Detect which cell encompasses the target text, then output its [x, y] center coordinate. 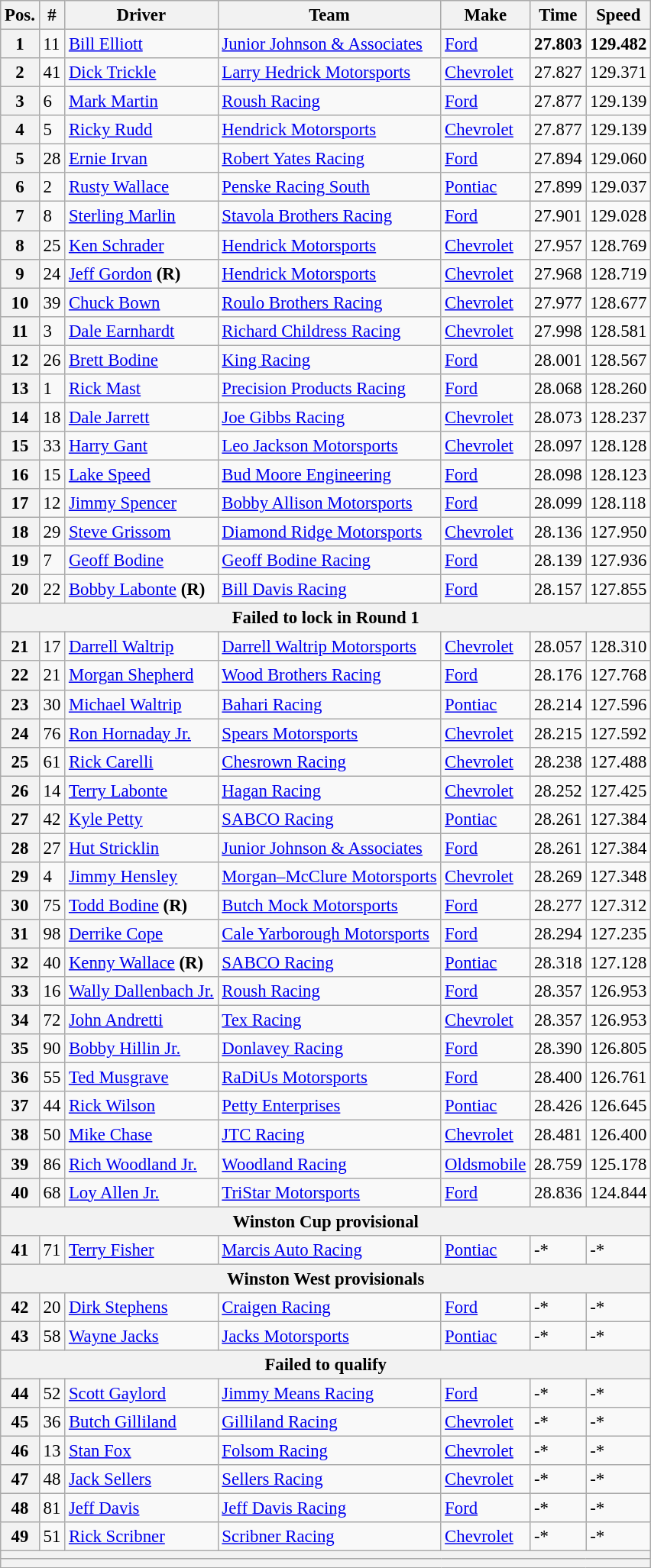
128.769 [619, 245]
27.957 [558, 245]
46 [20, 1451]
RaDiUs Motorsports [329, 1078]
Hagan Racing [329, 790]
Hut Stricklin [141, 848]
128.581 [619, 331]
King Racing [329, 360]
28.214 [558, 704]
Loy Allen Jr. [141, 1192]
Tex Racing [329, 1020]
90 [52, 1049]
Diamond Ridge Motorsports [329, 532]
Dale Jarrett [141, 417]
28.057 [558, 647]
127.312 [619, 905]
Terry Fisher [141, 1250]
Leo Jackson Motorsports [329, 446]
124.844 [619, 1192]
Bill Elliott [141, 44]
81 [52, 1508]
Kenny Wallace (R) [141, 963]
Jack Sellers [141, 1479]
27.901 [558, 216]
Ernie Irvan [141, 159]
28.073 [558, 417]
Terry Labonte [141, 790]
49 [20, 1537]
128.677 [619, 302]
129.482 [619, 44]
28.136 [558, 532]
19 [20, 561]
Jimmy Means Racing [329, 1393]
28.157 [558, 590]
Bobby Allison Motorsports [329, 503]
127.592 [619, 733]
129.037 [619, 187]
129.028 [619, 216]
Time [558, 15]
28.098 [558, 474]
72 [52, 1020]
126.400 [619, 1135]
28.294 [558, 934]
Morgan Shepherd [141, 676]
28.176 [558, 676]
Wayne Jacks [141, 1336]
127.855 [619, 590]
Cale Yarborough Motorsports [329, 934]
Folsom Racing [329, 1451]
75 [52, 905]
Brett Bodine [141, 360]
28.099 [558, 503]
Scribner Racing [329, 1537]
Team [329, 15]
127.235 [619, 934]
Dale Earnhardt [141, 331]
28.252 [558, 790]
Jimmy Hensley [141, 877]
28.097 [558, 446]
28.400 [558, 1078]
28.215 [558, 733]
Geoff Bodine [141, 561]
28.277 [558, 905]
Richard Childress Racing [329, 331]
126.805 [619, 1049]
JTC Racing [329, 1135]
Failed to qualify [325, 1365]
Rich Woodland Jr. [141, 1164]
23 [20, 704]
Petty Enterprises [329, 1107]
Bobby Labonte (R) [141, 590]
32 [20, 963]
127.768 [619, 676]
127.488 [619, 761]
Joe Gibbs Racing [329, 417]
Butch Gilliland [141, 1422]
128.310 [619, 647]
Bud Moore Engineering [329, 474]
129.371 [619, 73]
Precision Products Racing [329, 389]
Bobby Hillin Jr. [141, 1049]
Sellers Racing [329, 1479]
28.390 [558, 1049]
28.759 [558, 1164]
Ricky Rudd [141, 130]
27.998 [558, 331]
127.596 [619, 704]
37 [20, 1107]
Rick Mast [141, 389]
126.645 [619, 1107]
Chuck Bown [141, 302]
126.761 [619, 1078]
127.936 [619, 561]
27.968 [558, 273]
51 [52, 1537]
58 [52, 1336]
76 [52, 733]
# [52, 15]
Oldsmobile [486, 1164]
27.899 [558, 187]
28.318 [558, 963]
125.178 [619, 1164]
128.237 [619, 417]
Michael Waltrip [141, 704]
Rick Scribner [141, 1537]
Butch Mock Motorsports [329, 905]
98 [52, 934]
61 [52, 761]
Craigen Racing [329, 1308]
TriStar Motorsports [329, 1192]
Stavola Brothers Racing [329, 216]
Jimmy Spencer [141, 503]
129.060 [619, 159]
Mark Martin [141, 102]
Steve Grissom [141, 532]
Rick Wilson [141, 1107]
128.118 [619, 503]
Darrell Waltrip [141, 647]
45 [20, 1422]
128.719 [619, 273]
Bahari Racing [329, 704]
Lake Speed [141, 474]
9 [20, 273]
Penske Racing South [329, 187]
Ron Hornaday Jr. [141, 733]
27.803 [558, 44]
128.123 [619, 474]
Jeff Davis [141, 1508]
John Andretti [141, 1020]
50 [52, 1135]
Darrell Waltrip Motorsports [329, 647]
128.128 [619, 446]
Woodland Racing [329, 1164]
128.260 [619, 389]
Dick Trickle [141, 73]
127.425 [619, 790]
Sterling Marlin [141, 216]
Geoff Bodine Racing [329, 561]
127.950 [619, 532]
Gilliland Racing [329, 1422]
Mike Chase [141, 1135]
28.139 [558, 561]
Harry Gant [141, 446]
27.894 [558, 159]
68 [52, 1192]
28.426 [558, 1107]
Derrike Cope [141, 934]
Donlavey Racing [329, 1049]
28.836 [558, 1192]
43 [20, 1336]
27.977 [558, 302]
Ted Musgrave [141, 1078]
Larry Hedrick Motorsports [329, 73]
Bill Davis Racing [329, 590]
28.269 [558, 877]
Dirk Stephens [141, 1308]
34 [20, 1020]
47 [20, 1479]
Marcis Auto Racing [329, 1250]
Morgan–McClure Motorsports [329, 877]
Spears Motorsports [329, 733]
Winston Cup provisional [325, 1221]
28.238 [558, 761]
Jacks Motorsports [329, 1336]
Chesrown Racing [329, 761]
Roulo Brothers Racing [329, 302]
127.128 [619, 963]
Speed [619, 15]
28.001 [558, 360]
Kyle Petty [141, 820]
Winston West provisionals [325, 1279]
Jeff Gordon (R) [141, 273]
Rusty Wallace [141, 187]
Pos. [20, 15]
Robert Yates Racing [329, 159]
35 [20, 1049]
Jeff Davis Racing [329, 1508]
Todd Bodine (R) [141, 905]
55 [52, 1078]
Scott Gaylord [141, 1393]
127.348 [619, 877]
Driver [141, 15]
Make [486, 15]
Wally Dallenbach Jr. [141, 991]
Failed to lock in Round 1 [325, 618]
Rick Carelli [141, 761]
28.068 [558, 389]
86 [52, 1164]
71 [52, 1250]
128.567 [619, 360]
Ken Schrader [141, 245]
31 [20, 934]
10 [20, 302]
52 [52, 1393]
Wood Brothers Racing [329, 676]
38 [20, 1135]
28.481 [558, 1135]
27.827 [558, 73]
Stan Fox [141, 1451]
